Return the (x, y) coordinate for the center point of the cell that contains the specified text.  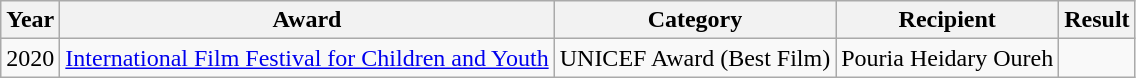
Pouria Heidary Oureh (948, 58)
UNICEF Award (Best Film) (695, 58)
Award (307, 20)
2020 (30, 58)
International Film Festival for Children and Youth (307, 58)
Result (1097, 20)
Recipient (948, 20)
Year (30, 20)
Category (695, 20)
